Return (x, y) of the center of cell containing provided text 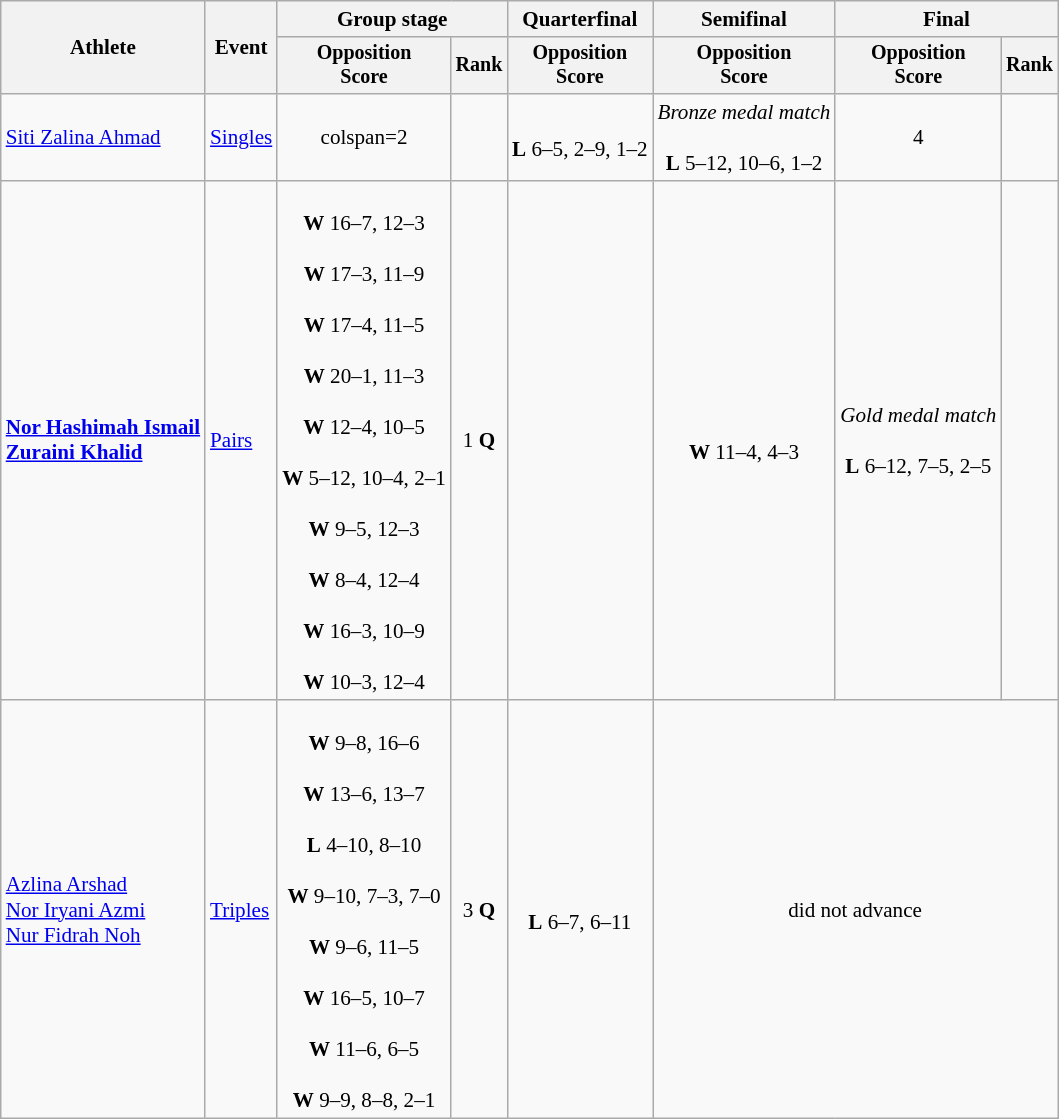
Triples (241, 909)
Gold medal matchL 6–12, 7–5, 2–5 (918, 440)
Pairs (241, 440)
3 Q (479, 909)
Quarterfinal (580, 18)
Event (241, 48)
L 6–5, 2–9, 1–2 (580, 137)
Semifinal (744, 18)
1 Q (479, 440)
Final (946, 18)
L 6–7, 6–11 (580, 909)
4 (918, 137)
W 9–8, 16–6W 13–6, 13–7L 4–10, 8–10W 9–10, 7–3, 7–0W 9–6, 11–5W 16–5, 10–7W 11–6, 6–5W 9–9, 8–8, 2–1 (364, 909)
did not advance (856, 909)
Group stage (392, 18)
colspan=2 (364, 137)
Siti Zalina Ahmad (103, 137)
W 11–4, 4–3 (744, 440)
Bronze medal matchL 5–12, 10–6, 1–2 (744, 137)
W 16–7, 12–3W 17–3, 11–9W 17–4, 11–5W 20–1, 11–3W 12–4, 10–5W 5–12, 10–4, 2–1W 9–5, 12–3W 8–4, 12–4W 16–3, 10–9W 10–3, 12–4 (364, 440)
Azlina ArshadNor Iryani AzmiNur Fidrah Noh (103, 909)
Singles (241, 137)
Nor Hashimah IsmailZuraini Khalid (103, 440)
Athlete (103, 48)
